Extract the (X, Y) coordinate from the center of the cell holding the provided text.  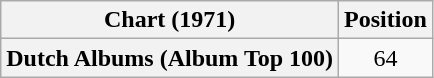
Chart (1971) (170, 20)
Position (386, 20)
64 (386, 58)
Dutch Albums (Album Top 100) (170, 58)
